Return the (X, Y) coordinate for the center point of the cell that contains the specified text.  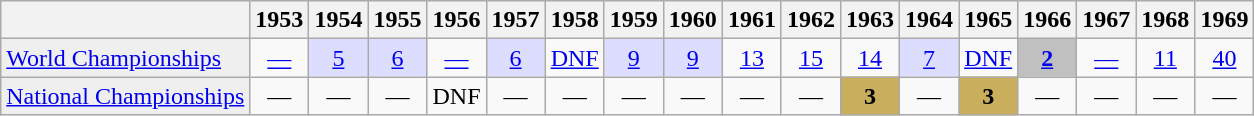
1954 (338, 20)
1962 (810, 20)
2 (1048, 58)
11 (1166, 58)
1964 (930, 20)
15 (810, 58)
1967 (1106, 20)
40 (1224, 58)
1969 (1224, 20)
1953 (280, 20)
1955 (398, 20)
1956 (456, 20)
1963 (870, 20)
5 (338, 58)
1957 (516, 20)
1965 (988, 20)
1966 (1048, 20)
1961 (752, 20)
14 (870, 58)
1960 (692, 20)
13 (752, 58)
1959 (634, 20)
National Championships (126, 96)
7 (930, 58)
1958 (574, 20)
1968 (1166, 20)
World Championships (126, 58)
